Detect which cell encompasses the target text, then output its [x, y] center coordinate. 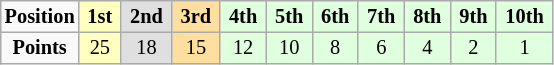
25 [100, 48]
10 [289, 48]
Position [40, 17]
4th [243, 17]
2 [473, 48]
3rd [196, 17]
15 [196, 48]
5th [289, 17]
6th [335, 17]
7th [381, 17]
18 [146, 48]
8 [335, 48]
10th [524, 17]
6 [381, 48]
4 [427, 48]
12 [243, 48]
2nd [146, 17]
1st [100, 17]
1 [524, 48]
9th [473, 17]
8th [427, 17]
Points [40, 48]
